From the cell containing the given text, extract its center point as (X, Y) coordinate. 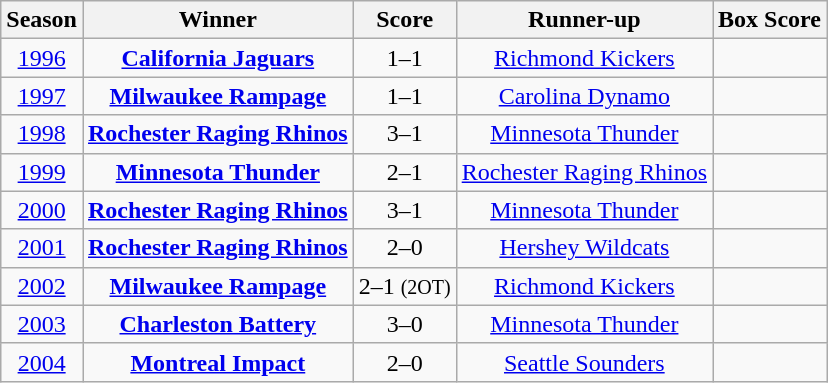
California Jaguars (218, 58)
2–1 (2OT) (404, 286)
2–1 (404, 172)
Score (404, 20)
Box Score (770, 20)
2000 (42, 210)
Montreal Impact (218, 362)
1997 (42, 96)
1996 (42, 58)
3–0 (404, 324)
2004 (42, 362)
Runner-up (584, 20)
Seattle Sounders (584, 362)
1999 (42, 172)
Carolina Dynamo (584, 96)
2002 (42, 286)
Hershey Wildcats (584, 248)
1998 (42, 134)
Charleston Battery (218, 324)
2001 (42, 248)
Winner (218, 20)
Season (42, 20)
2003 (42, 324)
